Capture the cell that displays the provided text and extract its [x, y] central coordinate. 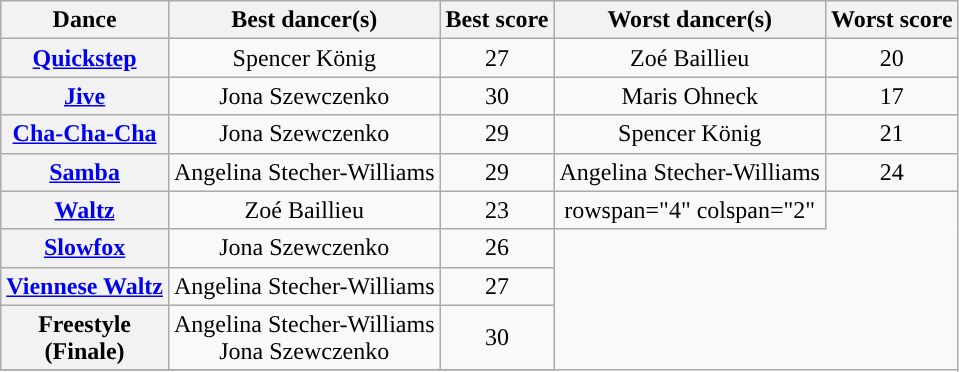
Best dancer(s) [304, 20]
Quickstep [85, 58]
Slowfox [85, 248]
21 [892, 134]
Waltz [85, 210]
Worst dancer(s) [690, 20]
Best score [497, 20]
rowspan="4" colspan="2" [690, 210]
26 [497, 248]
Angelina Stecher-WilliamsJona Szewczenko [304, 338]
Viennese Waltz [85, 286]
24 [892, 172]
Freestyle(Finale) [85, 338]
Maris Ohneck [690, 96]
17 [892, 96]
Samba [85, 172]
Jive [85, 96]
Cha-Cha-Cha [85, 134]
Dance [85, 20]
23 [497, 210]
20 [892, 58]
Worst score [892, 20]
